Return the [X, Y] coordinate for the center point of the cell that contains the specified text.  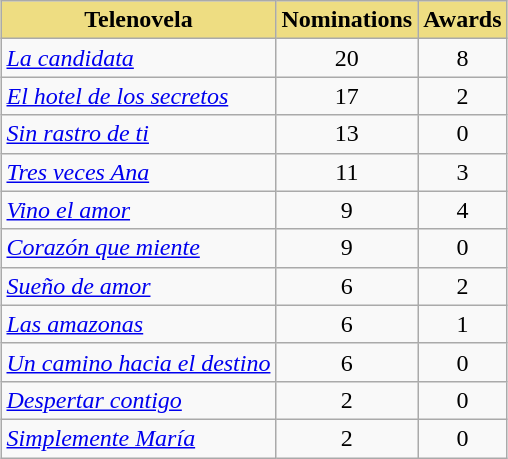
8 [462, 58]
Simplemente María [138, 438]
Despertar contigo [138, 400]
Vino el amor [138, 210]
3 [462, 172]
Awards [462, 20]
4 [462, 210]
1 [462, 324]
Sin rastro de ti [138, 134]
Un camino hacia el destino [138, 362]
13 [347, 134]
Sueño de amor [138, 286]
17 [347, 96]
Telenovela [138, 20]
Las amazonas [138, 324]
El hotel de los secretos [138, 96]
Tres veces Ana [138, 172]
11 [347, 172]
Nominations [347, 20]
La candidata [138, 58]
20 [347, 58]
Corazón que miente [138, 248]
